Search for the cell housing the specified text and yield its (x, y) center coordinate. 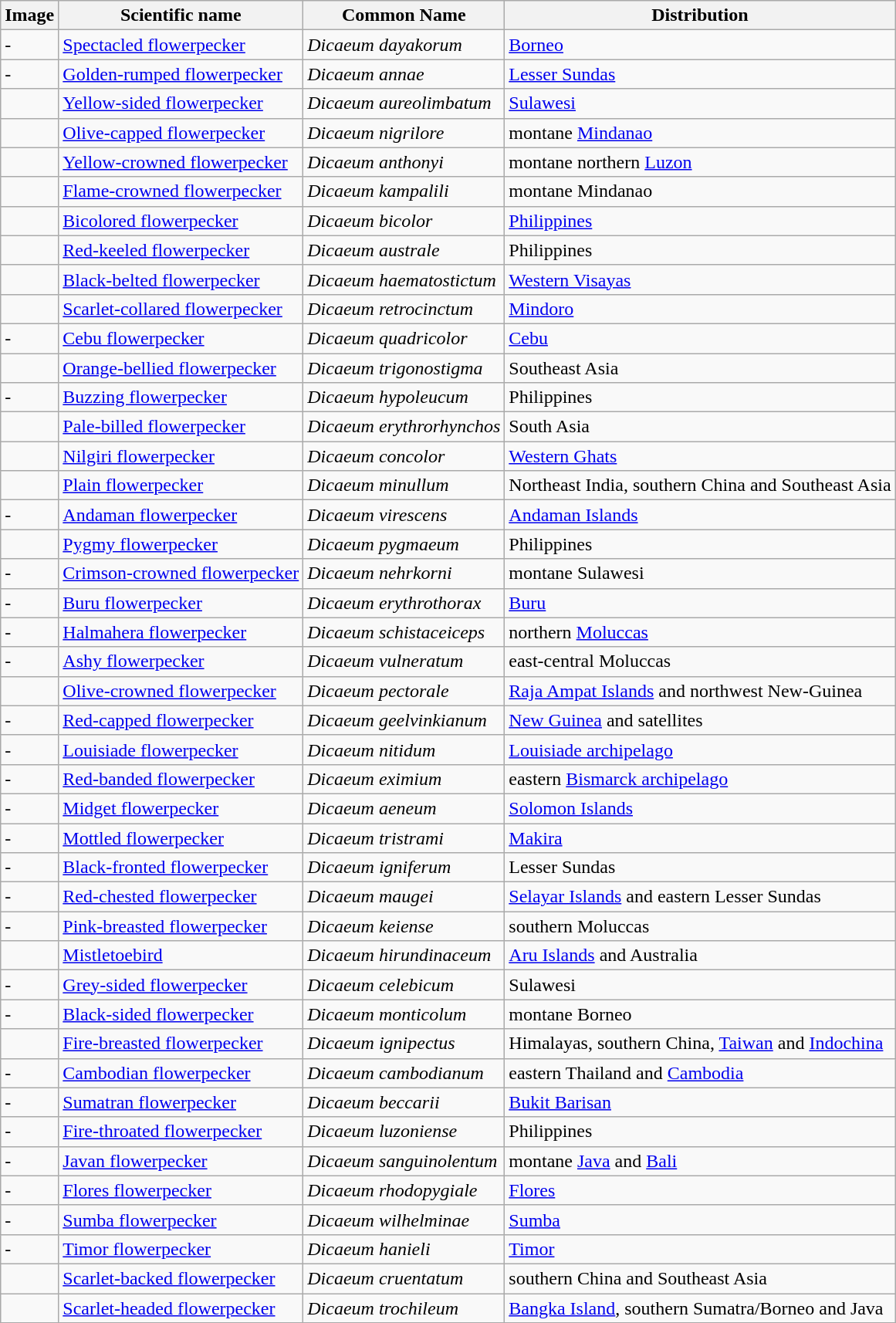
Pink-breasted flowerpecker (181, 926)
Scarlet-headed flowerpecker (181, 1308)
montane Borneo (700, 1014)
Mindoro (700, 309)
Dicaeum nehrkorni (404, 574)
Dicaeum cruentatum (404, 1278)
Dicaeum tristrami (404, 837)
Scientific name (181, 15)
Western Visayas (700, 279)
Fire-throated flowerpecker (181, 1132)
Buzzing flowerpecker (181, 398)
Yellow-sided flowerpecker (181, 103)
Red-capped flowerpecker (181, 720)
Dicaeum erythrorhynchos (404, 427)
Sumba flowerpecker (181, 1220)
Dicaeum ignipectus (404, 1044)
Pale-billed flowerpecker (181, 427)
Dicaeum monticolum (404, 1014)
Solomon Islands (700, 808)
Aru Islands and Australia (700, 956)
Dicaeum schistaceiceps (404, 632)
Dicaeum bicolor (404, 221)
Dicaeum quadricolor (404, 338)
Louisiade archipelago (700, 749)
Timor (700, 1249)
Dicaeum annae (404, 74)
Dicaeum nigrilore (404, 133)
Dicaeum luzoniense (404, 1132)
Dicaeum erythrothorax (404, 603)
Dicaeum geelvinkianum (404, 720)
Olive-crowned flowerpecker (181, 691)
Selayar Islands and eastern Lesser Sundas (700, 897)
southern Moluccas (700, 926)
Dicaeum sanguinolentum (404, 1161)
Dicaeum maugei (404, 897)
Dicaeum hypoleucum (404, 398)
Dicaeum wilhelminae (404, 1220)
Black-fronted flowerpecker (181, 868)
Dicaeum anthonyi (404, 162)
Dicaeum cambodianum (404, 1073)
montane Java and Bali (700, 1161)
Dicaeum haematostictum (404, 279)
Dicaeum trigonostigma (404, 368)
Dicaeum vulneratum (404, 661)
southern China and Southeast Asia (700, 1278)
Dicaeum celebicum (404, 985)
Ashy flowerpecker (181, 661)
Distribution (700, 15)
Dicaeum trochileum (404, 1308)
Dicaeum eximium (404, 779)
Scarlet-collared flowerpecker (181, 309)
Image (29, 15)
eastern Thailand and Cambodia (700, 1073)
northern Moluccas (700, 632)
Orange-bellied flowerpecker (181, 368)
Dicaeum keiense (404, 926)
Red-keeled flowerpecker (181, 250)
Cebu (700, 338)
Pygmy flowerpecker (181, 544)
South Asia (700, 427)
Makira (700, 837)
Dicaeum virescens (404, 515)
Crimson-crowned flowerpecker (181, 574)
Flame-crowned flowerpecker (181, 191)
Dicaeum beccarii (404, 1102)
east-central Moluccas (700, 661)
Western Ghats (700, 456)
Sumatran flowerpecker (181, 1102)
Mistletoebird (181, 956)
Red-banded flowerpecker (181, 779)
Dicaeum hirundinaceum (404, 956)
Himalayas, southern China, Taiwan and Indochina (700, 1044)
Bukit Barisan (700, 1102)
Midget flowerpecker (181, 808)
Dicaeum aeneum (404, 808)
Black-belted flowerpecker (181, 279)
Dicaeum nitidum (404, 749)
Cebu flowerpecker (181, 338)
Dicaeum kampalili (404, 191)
montane northern Luzon (700, 162)
Bicolored flowerpecker (181, 221)
Andaman Islands (700, 515)
Dicaeum aureolimbatum (404, 103)
Mottled flowerpecker (181, 837)
Cambodian flowerpecker (181, 1073)
Bangka Island, southern Sumatra/Borneo and Java (700, 1308)
Black-sided flowerpecker (181, 1014)
Dicaeum retrocinctum (404, 309)
Raja Ampat Islands and northwest New-Guinea (700, 691)
Dicaeum concolor (404, 456)
Common Name (404, 15)
Southeast Asia (700, 368)
Sumba (700, 1220)
Spectacled flowerpecker (181, 45)
Plain flowerpecker (181, 486)
Javan flowerpecker (181, 1161)
Dicaeum australe (404, 250)
Dicaeum dayakorum (404, 45)
Dicaeum igniferum (404, 868)
Buru flowerpecker (181, 603)
Red-chested flowerpecker (181, 897)
Timor flowerpecker (181, 1249)
Dicaeum hanieli (404, 1249)
Dicaeum pectorale (404, 691)
Dicaeum minullum (404, 486)
Olive-capped flowerpecker (181, 133)
Flores (700, 1190)
Fire-breasted flowerpecker (181, 1044)
Dicaeum pygmaeum (404, 544)
Grey-sided flowerpecker (181, 985)
Dicaeum rhodopygiale (404, 1190)
Yellow-crowned flowerpecker (181, 162)
montane Sulawesi (700, 574)
eastern Bismarck archipelago (700, 779)
Nilgiri flowerpecker (181, 456)
Flores flowerpecker (181, 1190)
Buru (700, 603)
Halmahera flowerpecker (181, 632)
Louisiade flowerpecker (181, 749)
Andaman flowerpecker (181, 515)
Borneo (700, 45)
Golden-rumped flowerpecker (181, 74)
Northeast India, southern China and Southeast Asia (700, 486)
Scarlet-backed flowerpecker (181, 1278)
New Guinea and satellites (700, 720)
